Determine the (x, y) coordinate at the center of the cell enclosing the given text.  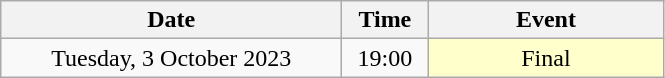
19:00 (385, 58)
Date (172, 20)
Tuesday, 3 October 2023 (172, 58)
Event (546, 20)
Time (385, 20)
Final (546, 58)
